Identify which cell holds the provided text, then report its (X, Y) central coordinate. 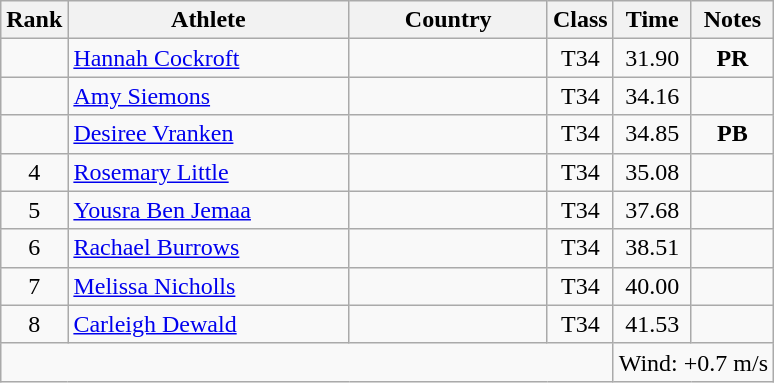
Hannah Cockroft (208, 58)
4 (34, 172)
34.16 (652, 96)
35.08 (652, 172)
38.51 (652, 248)
34.85 (652, 134)
Yousra Ben Jemaa (208, 210)
6 (34, 248)
Country (448, 20)
31.90 (652, 58)
Notes (732, 20)
Amy Siemons (208, 96)
37.68 (652, 210)
Melissa Nicholls (208, 286)
7 (34, 286)
Rank (34, 20)
Wind: +0.7 m/s (693, 362)
Time (652, 20)
PR (732, 58)
Desiree Vranken (208, 134)
Rosemary Little (208, 172)
Carleigh Dewald (208, 324)
41.53 (652, 324)
Rachael Burrows (208, 248)
PB (732, 134)
8 (34, 324)
Athlete (208, 20)
40.00 (652, 286)
Class (580, 20)
5 (34, 210)
